Output the [x, y] coordinate of the center of the cell containing the given text.  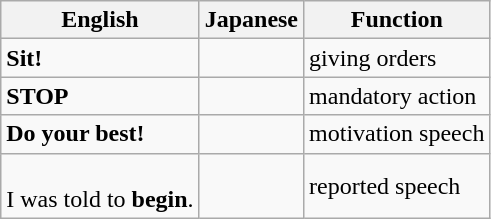
STOP [100, 96]
motivation speech [397, 134]
Sit! [100, 58]
Function [397, 20]
I was told to begin. [100, 186]
English [100, 20]
mandatory action [397, 96]
Japanese [251, 20]
giving orders [397, 58]
Do your best! [100, 134]
reported speech [397, 186]
